Pinpoint the cell where the given text exists, returning its (x, y) midpoint coordinate. 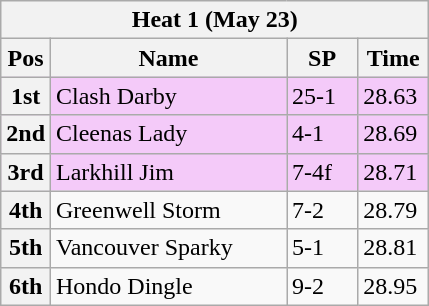
7-2 (322, 210)
28.63 (394, 96)
Heat 1 (May 23) (215, 20)
28.95 (394, 286)
5th (26, 248)
Larkhill Jim (169, 172)
28.69 (394, 134)
Cleenas Lady (169, 134)
Hondo Dingle (169, 286)
Vancouver Sparky (169, 248)
3rd (26, 172)
Greenwell Storm (169, 210)
SP (322, 58)
2nd (26, 134)
Clash Darby (169, 96)
Time (394, 58)
Pos (26, 58)
4-1 (322, 134)
Name (169, 58)
28.71 (394, 172)
6th (26, 286)
7-4f (322, 172)
28.79 (394, 210)
4th (26, 210)
1st (26, 96)
5-1 (322, 248)
25-1 (322, 96)
9-2 (322, 286)
28.81 (394, 248)
